Output the [X, Y] coordinate of the center of the cell containing the given text.  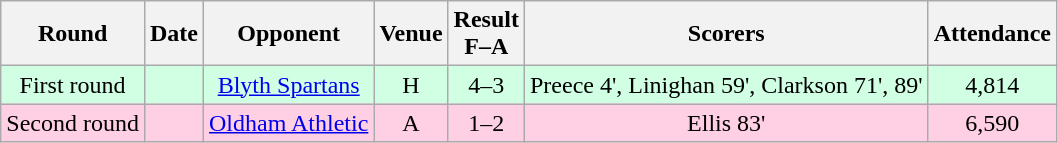
Round [73, 34]
Oldham Athletic [289, 123]
4–3 [486, 85]
ResultF–A [486, 34]
6,590 [992, 123]
Ellis 83' [726, 123]
Preece 4', Linighan 59', Clarkson 71', 89' [726, 85]
First round [73, 85]
Date [174, 34]
Blyth Spartans [289, 85]
Second round [73, 123]
A [411, 123]
Attendance [992, 34]
H [411, 85]
Opponent [289, 34]
Venue [411, 34]
1–2 [486, 123]
4,814 [992, 85]
Scorers [726, 34]
